Return (X, Y) of the center of cell containing provided text 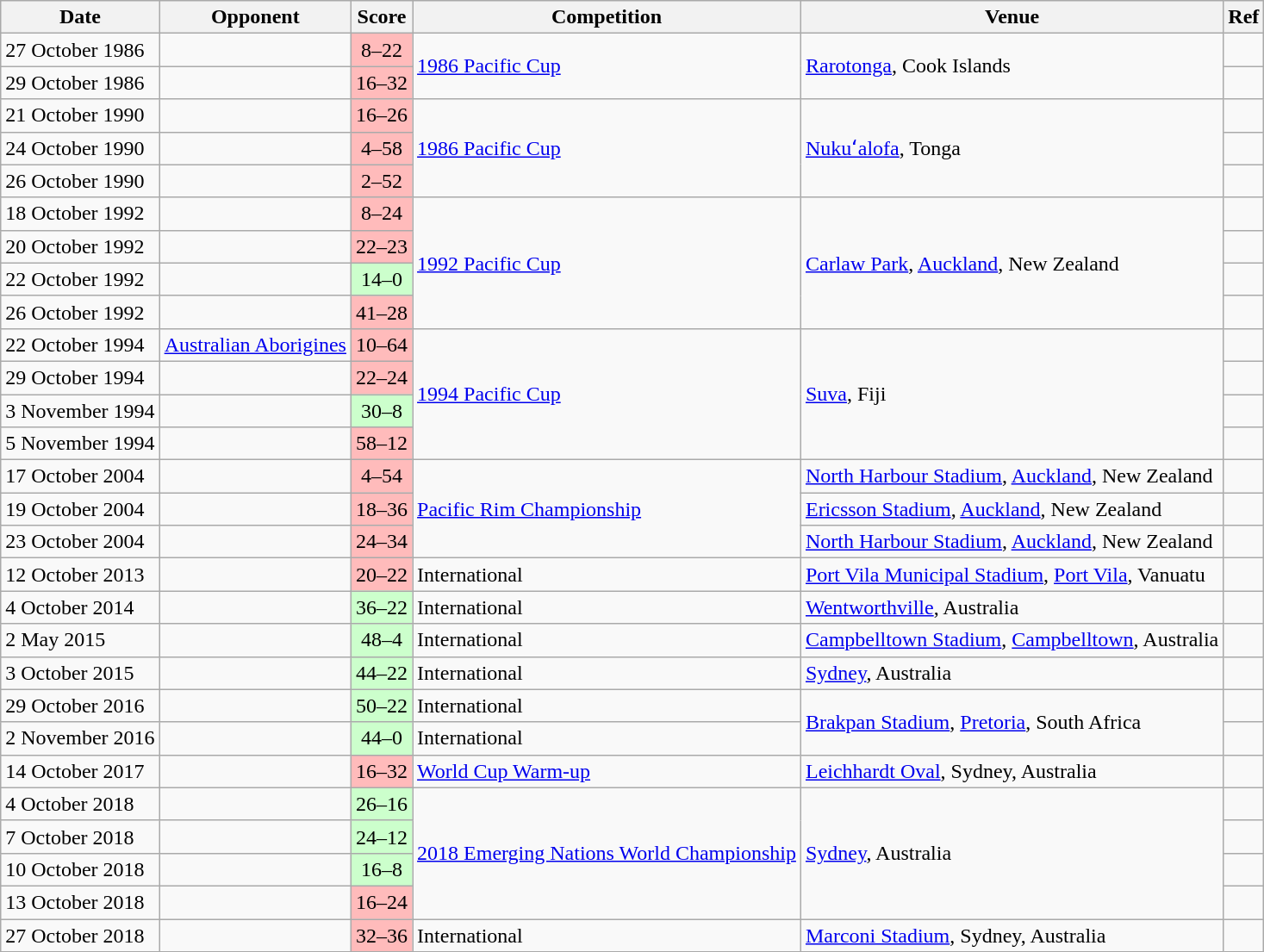
Opponent (255, 17)
19 October 2004 (80, 509)
Score (381, 17)
24–12 (381, 837)
4–58 (381, 148)
50–22 (381, 706)
Suva, Fiji (1012, 394)
22 October 1994 (80, 345)
Campbelltown Stadium, Campbelltown, Australia (1012, 640)
29 October 1986 (80, 83)
Marconi Stadium, Sydney, Australia (1012, 935)
14–0 (381, 279)
23 October 2004 (80, 542)
2–52 (381, 181)
20–22 (381, 575)
5 November 1994 (80, 444)
18–36 (381, 509)
Competition (607, 17)
Wentworthville, Australia (1012, 607)
1994 Pacific Cup (607, 394)
44–0 (381, 738)
10–64 (381, 345)
18 October 1992 (80, 214)
Date (80, 17)
Australian Aborigines (255, 345)
32–36 (381, 935)
21 October 1990 (80, 115)
22 October 1992 (80, 279)
Nukuʻalofa, Tonga (1012, 148)
13 October 2018 (80, 902)
Carlaw Park, Auckland, New Zealand (1012, 263)
3 October 2015 (80, 673)
Brakpan Stadium, Pretoria, South Africa (1012, 722)
41–28 (381, 312)
12 October 2013 (80, 575)
14 October 2017 (80, 771)
Port Vila Municipal Stadium, Port Vila, Vanuatu (1012, 575)
4 October 2014 (80, 607)
26–16 (381, 804)
Rarotonga, Cook Islands (1012, 66)
8–22 (381, 50)
10 October 2018 (80, 869)
8–24 (381, 214)
Ericsson Stadium, Auckland, New Zealand (1012, 509)
22–23 (381, 246)
24 October 1990 (80, 148)
World Cup Warm-up (607, 771)
44–22 (381, 673)
20 October 1992 (80, 246)
1992 Pacific Cup (607, 263)
16–24 (381, 902)
29 October 1994 (80, 377)
26 October 1990 (80, 181)
30–8 (381, 411)
2018 Emerging Nations World Championship (607, 853)
16–8 (381, 869)
17 October 2004 (80, 476)
27 October 2018 (80, 935)
27 October 1986 (80, 50)
Ref (1244, 17)
22–24 (381, 377)
26 October 1992 (80, 312)
Pacific Rim Championship (607, 509)
4–54 (381, 476)
4 October 2018 (80, 804)
29 October 2016 (80, 706)
48–4 (381, 640)
7 October 2018 (80, 837)
3 November 1994 (80, 411)
36–22 (381, 607)
58–12 (381, 444)
Leichhardt Oval, Sydney, Australia (1012, 771)
16–26 (381, 115)
Venue (1012, 17)
2 November 2016 (80, 738)
2 May 2015 (80, 640)
24–34 (381, 542)
